Determine the (x, y) coordinate at the center of the cell enclosing the given text.  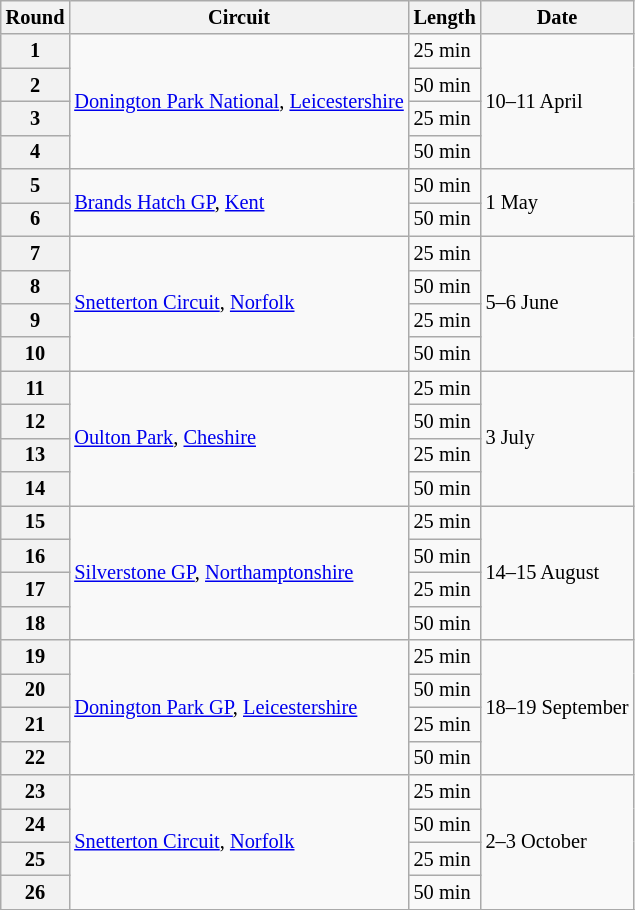
18 (36, 623)
26 (36, 892)
Silverstone GP, Northamptonshire (238, 572)
1 (36, 51)
14–15 August (558, 572)
14 (36, 489)
10–11 April (558, 102)
Length (445, 17)
17 (36, 589)
Oulton Park, Cheshire (238, 438)
7 (36, 253)
Brands Hatch GP, Kent (238, 202)
9 (36, 320)
15 (36, 522)
Donington Park National, Leicestershire (238, 102)
24 (36, 825)
4 (36, 152)
5 (36, 186)
2 (36, 85)
1 May (558, 202)
5–6 June (558, 304)
13 (36, 455)
3 (36, 118)
8 (36, 287)
18–19 September (558, 708)
12 (36, 421)
10 (36, 354)
Donington Park GP, Leicestershire (238, 708)
19 (36, 657)
25 (36, 859)
21 (36, 724)
Date (558, 17)
Round (36, 17)
3 July (558, 438)
16 (36, 556)
2–3 October (558, 842)
Circuit (238, 17)
20 (36, 690)
23 (36, 791)
22 (36, 758)
11 (36, 388)
6 (36, 219)
